Provide the [x, y] coordinate of the cell's center where the given text is located.  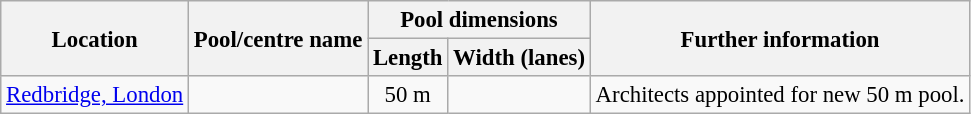
Length [408, 58]
Further information [780, 38]
Redbridge, London [95, 95]
Pool dimensions [480, 20]
Pool/centre name [278, 38]
50 m [408, 95]
Location [95, 38]
Width (lanes) [519, 58]
Architects appointed for new 50 m pool. [780, 95]
